Identify which cell holds the provided text, then report its [X, Y] central coordinate. 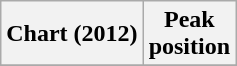
Chart (2012) [72, 34]
Peakposition [189, 34]
